Output the (x, y) coordinate of the center of the cell containing the given text.  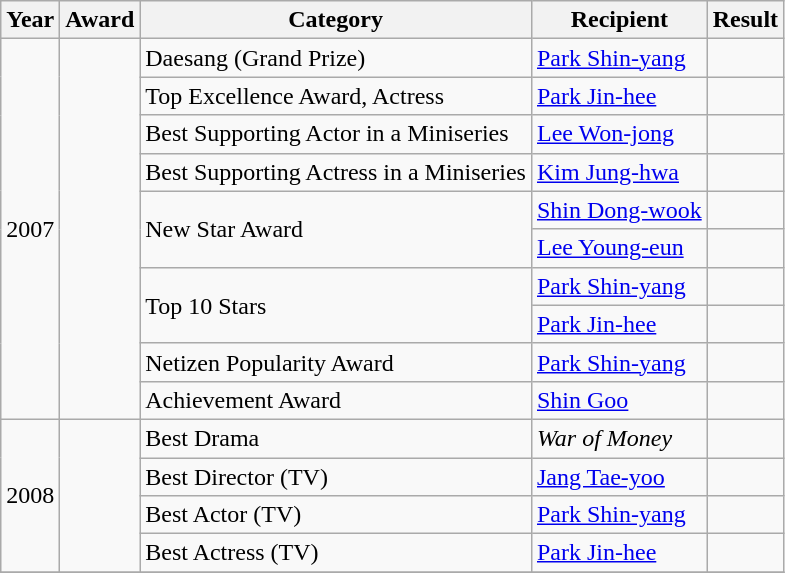
New Star Award (336, 229)
Year (30, 20)
Best Director (TV) (336, 477)
Best Supporting Actress in a Miniseries (336, 172)
Netizen Popularity Award (336, 362)
Award (100, 20)
Best Drama (336, 438)
Recipient (619, 20)
Best Actress (TV) (336, 553)
2008 (30, 495)
Best Supporting Actor in a Miniseries (336, 134)
Top Excellence Award, Actress (336, 96)
Jang Tae-yoo (619, 477)
2007 (30, 230)
Achievement Award (336, 400)
Lee Won-jong (619, 134)
Shin Dong-wook (619, 210)
War of Money (619, 438)
Lee Young-eun (619, 248)
Result (745, 20)
Daesang (Grand Prize) (336, 58)
Kim Jung-hwa (619, 172)
Top 10 Stars (336, 305)
Best Actor (TV) (336, 515)
Shin Goo (619, 400)
Category (336, 20)
